From the cell containing the given text, extract its center point as (X, Y) coordinate. 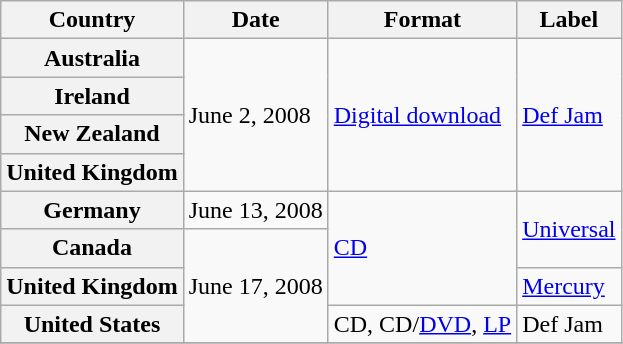
Universal (569, 229)
Australia (92, 58)
United States (92, 324)
Format (422, 20)
CD, CD/DVD, LP (422, 324)
New Zealand (92, 134)
Country (92, 20)
June 13, 2008 (256, 210)
Digital download (422, 115)
CD (422, 248)
Germany (92, 210)
June 17, 2008 (256, 286)
Canada (92, 248)
June 2, 2008 (256, 115)
Label (569, 20)
Date (256, 20)
Ireland (92, 96)
Mercury (569, 286)
